Output the (X, Y) coordinate of the center of the cell containing the given text.  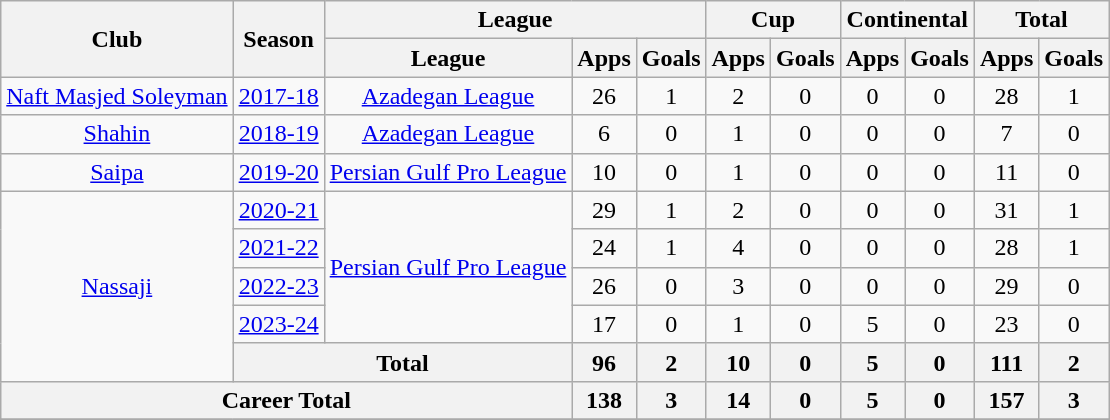
Club (117, 39)
138 (604, 400)
23 (1006, 324)
Saipa (117, 172)
2021-22 (278, 248)
14 (738, 400)
111 (1006, 362)
24 (604, 248)
2019-20 (278, 172)
2020-21 (278, 210)
Continental (907, 20)
4 (738, 248)
17 (604, 324)
Season (278, 39)
Shahin (117, 134)
2018-19 (278, 134)
2022-23 (278, 286)
157 (1006, 400)
2017-18 (278, 96)
Career Total (286, 400)
Nassaji (117, 286)
11 (1006, 172)
Naft Masjed Soleyman (117, 96)
31 (1006, 210)
96 (604, 362)
2023-24 (278, 324)
6 (604, 134)
Cup (773, 20)
7 (1006, 134)
